Locate the cell with the specified text and output its (X, Y) center coordinate. 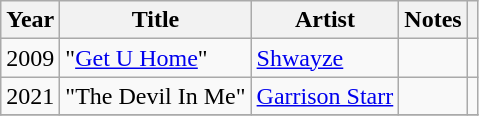
Year (30, 20)
2021 (30, 96)
Shwayze (325, 58)
"The Devil In Me" (156, 96)
Title (156, 20)
Artist (325, 20)
"Get U Home" (156, 58)
Notes (433, 20)
2009 (30, 58)
Garrison Starr (325, 96)
